Output the (x, y) coordinate of the center of the cell containing the given text.  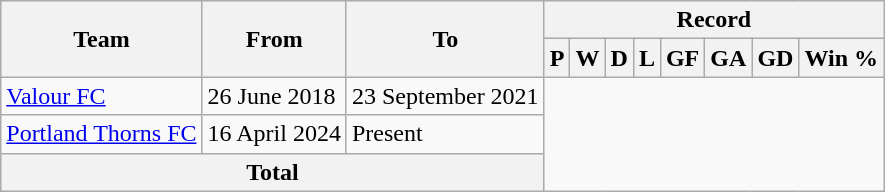
From (274, 39)
Valour FC (102, 96)
GD (776, 58)
P (557, 58)
GA (728, 58)
26 June 2018 (274, 96)
16 April 2024 (274, 134)
D (619, 58)
Present (445, 134)
GF (682, 58)
W (588, 58)
23 September 2021 (445, 96)
Record (714, 20)
To (445, 39)
Portland Thorns FC (102, 134)
Total (272, 172)
Team (102, 39)
L (646, 58)
Win % (842, 58)
